Extract the (X, Y) coordinate from the center of the cell holding the provided text.  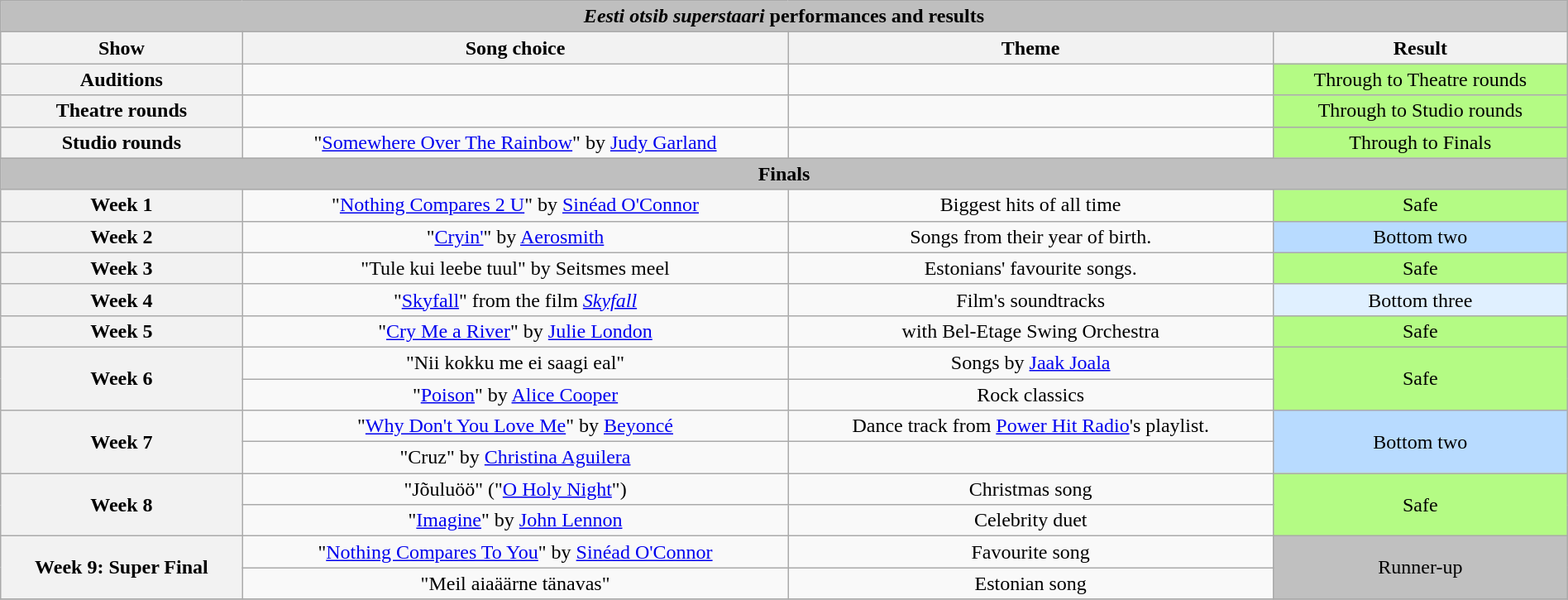
"Cryin'" by Aerosmith (515, 237)
"Jõuluöö" ("O Holy Night") (515, 489)
Week 5 (122, 331)
"Nothing Compares To You" by Sinéad O'Connor (515, 552)
Estonian song (1030, 583)
Week 7 (122, 442)
"Imagine" by John Lennon (515, 521)
Through to Studio rounds (1420, 111)
Runner-up (1420, 568)
Theatre rounds (122, 111)
Week 4 (122, 300)
Favourite song (1030, 552)
Week 8 (122, 505)
Result (1420, 48)
Week 1 (122, 205)
"Cry Me a River" by Julie London (515, 331)
"Poison" by Alice Cooper (515, 395)
Show (122, 48)
Celebrity duet (1030, 521)
Through to Theatre rounds (1420, 79)
Film's soundtracks (1030, 300)
"Cruz" by Christina Aguilera (515, 458)
Week 3 (122, 268)
Song choice (515, 48)
Songs by Jaak Joala (1030, 362)
Dance track from Power Hit Radio's playlist. (1030, 426)
Week 2 (122, 237)
Christmas song (1030, 489)
Auditions (122, 79)
Through to Finals (1420, 142)
Theme (1030, 48)
Estonians' favourite songs. (1030, 268)
"Nothing Compares 2 U" by Sinéad O'Connor (515, 205)
Week 9: Super Final (122, 568)
"Meil aiaäärne tänavas" (515, 583)
with Bel-Etage Swing Orchestra (1030, 331)
Bottom three (1420, 300)
Songs from their year of birth. (1030, 237)
Eesti otsib superstaari performances and results (784, 17)
"Skyfall" from the film Skyfall (515, 300)
Rock classics (1030, 395)
"Why Don't You Love Me" by Beyoncé (515, 426)
"Somewhere Over The Rainbow" by Judy Garland (515, 142)
Finals (784, 174)
"Tule kui leebe tuul" by Seitsmes meel (515, 268)
Week 6 (122, 378)
Biggest hits of all time (1030, 205)
Studio rounds (122, 142)
"Nii kokku me ei saagi eal" (515, 362)
